Find where the given text appears and provide that cell's center as (x, y) coordinate. 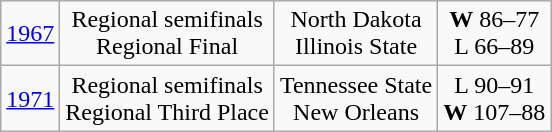
W 86–77L 66–89 (494, 34)
Regional semifinalsRegional Final (168, 34)
Tennessee StateNew Orleans (356, 98)
1971 (30, 98)
1967 (30, 34)
L 90–91W 107–88 (494, 98)
Regional semifinalsRegional Third Place (168, 98)
North DakotaIllinois State (356, 34)
